Scan for the cell matching the given text and deliver its [x, y] coordinate at center. 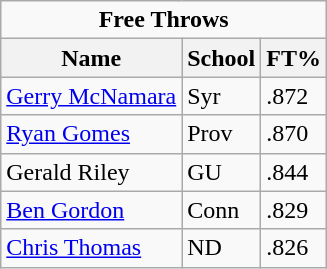
Free Throws [164, 20]
.844 [294, 172]
Conn [222, 210]
Gerry McNamara [92, 96]
Ryan Gomes [92, 134]
Gerald Riley [92, 172]
.829 [294, 210]
Chris Thomas [92, 248]
Syr [222, 96]
Prov [222, 134]
GU [222, 172]
Ben Gordon [92, 210]
Name [92, 58]
ND [222, 248]
.872 [294, 96]
School [222, 58]
.870 [294, 134]
FT% [294, 58]
.826 [294, 248]
